Return (x, y) of the center of cell containing provided text 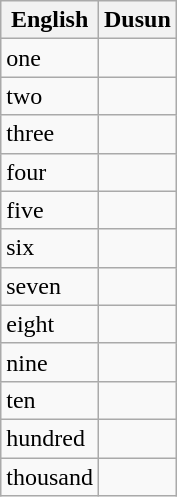
ten (50, 400)
Dusun (137, 20)
nine (50, 362)
one (50, 58)
seven (50, 286)
eight (50, 324)
two (50, 96)
English (50, 20)
thousand (50, 477)
hundred (50, 438)
five (50, 210)
three (50, 134)
six (50, 248)
four (50, 172)
